From the cell containing the given text, extract its center point as (X, Y) coordinate. 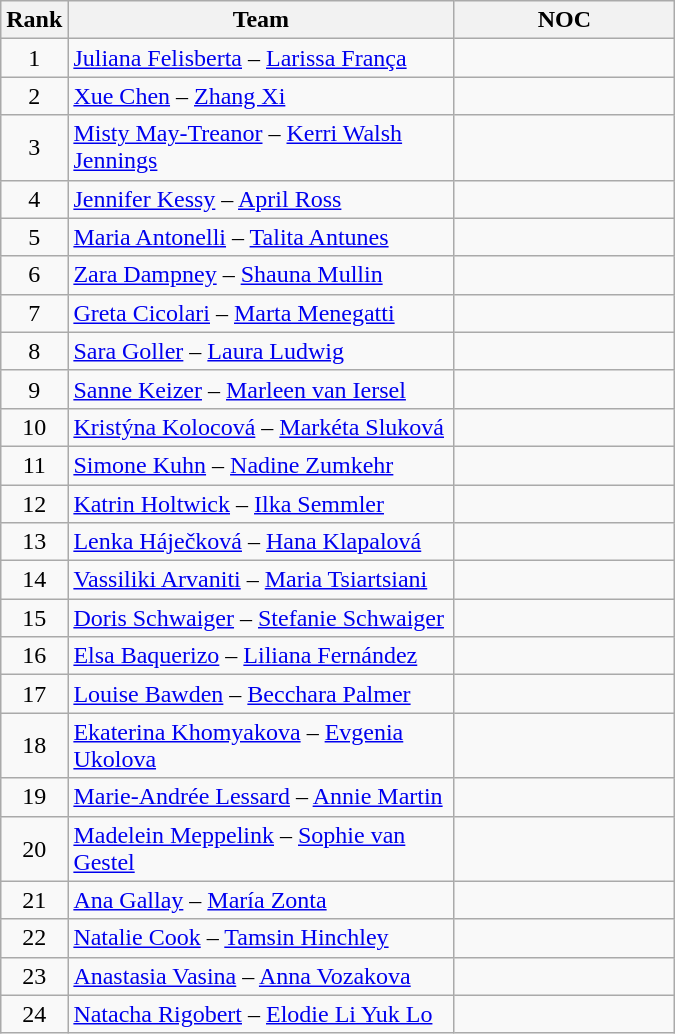
1 (34, 58)
Ekaterina Khomyakova – Evgenia Ukolova (261, 746)
Misty May-Treanor – Kerri Walsh Jennings (261, 148)
15 (34, 618)
Vassiliki Arvaniti – Maria Tsiartsiani (261, 580)
Xue Chen – Zhang Xi (261, 96)
Louise Bawden – Becchara Palmer (261, 694)
8 (34, 351)
Madelein Meppelink – Sophie van Gestel (261, 848)
Katrin Holtwick – Ilka Semmler (261, 503)
20 (34, 848)
7 (34, 313)
6 (34, 275)
4 (34, 199)
Maria Antonelli – Talita Antunes (261, 237)
Rank (34, 20)
Anastasia Vasina – Anna Vozakova (261, 976)
12 (34, 503)
23 (34, 976)
24 (34, 1014)
Natacha Rigobert – Elodie Li Yuk Lo (261, 1014)
11 (34, 465)
Juliana Felisberta – Larissa França (261, 58)
13 (34, 542)
Lenka Háječková – Hana Klapalová (261, 542)
17 (34, 694)
9 (34, 389)
Natalie Cook – Tamsin Hinchley (261, 938)
Ana Gallay – María Zonta (261, 900)
NOC (564, 20)
16 (34, 656)
14 (34, 580)
19 (34, 797)
18 (34, 746)
Jennifer Kessy – April Ross (261, 199)
Elsa Baquerizo – Liliana Fernández (261, 656)
Zara Dampney – Shauna Mullin (261, 275)
10 (34, 427)
5 (34, 237)
Team (261, 20)
Marie-Andrée Lessard – Annie Martin (261, 797)
Doris Schwaiger – Stefanie Schwaiger (261, 618)
2 (34, 96)
Kristýna Kolocová – Markéta Sluková (261, 427)
22 (34, 938)
21 (34, 900)
3 (34, 148)
Simone Kuhn – Nadine Zumkehr (261, 465)
Sara Goller – Laura Ludwig (261, 351)
Sanne Keizer – Marleen van Iersel (261, 389)
Greta Cicolari – Marta Menegatti (261, 313)
